From the cell containing the given text, extract its center point as [X, Y] coordinate. 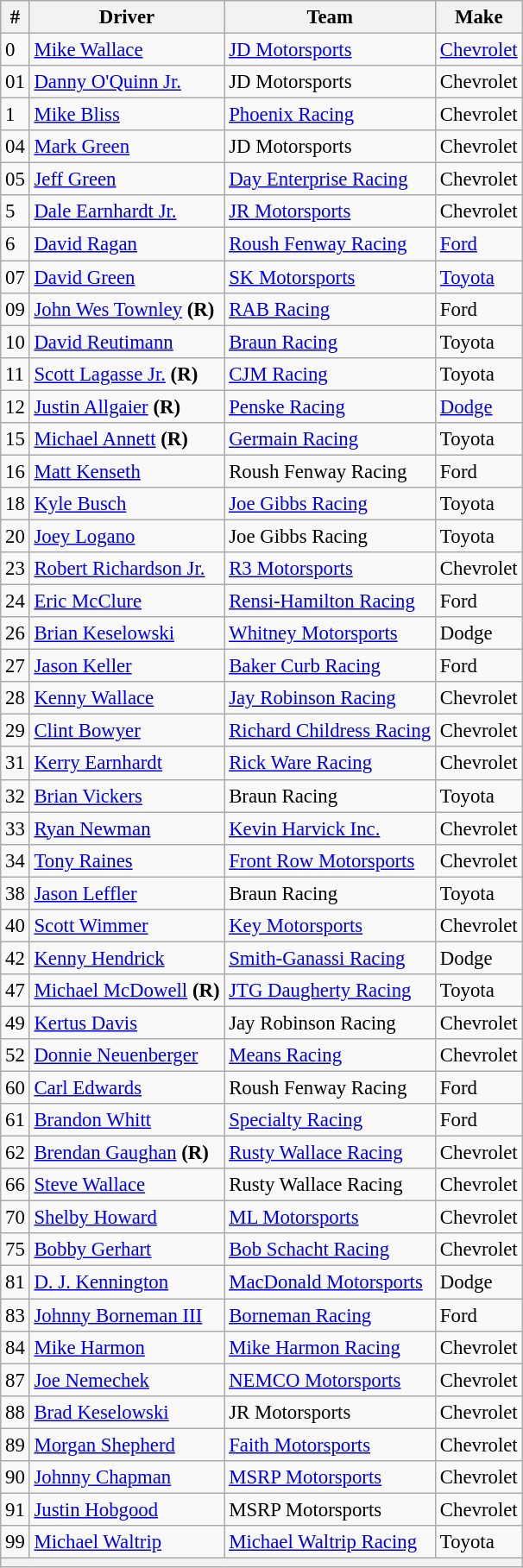
RAB Racing [330, 309]
Team [330, 17]
Make [479, 17]
Rensi-Hamilton Racing [330, 601]
Driver [127, 17]
Jason Keller [127, 666]
99 [16, 1542]
5 [16, 211]
ML Motorsports [330, 1218]
38 [16, 893]
Bobby Gerhart [127, 1250]
Donnie Neuenberger [127, 1055]
Kevin Harvick Inc. [330, 828]
Justin Hobgood [127, 1509]
34 [16, 860]
Clint Bowyer [127, 731]
Joe Nemechek [127, 1380]
JTG Daugherty Racing [330, 991]
Whitney Motorsports [330, 633]
Shelby Howard [127, 1218]
62 [16, 1153]
90 [16, 1477]
David Reutimann [127, 342]
60 [16, 1088]
Michael Annett (R) [127, 439]
NEMCO Motorsports [330, 1380]
Michael Waltrip [127, 1542]
Mike Wallace [127, 50]
16 [16, 471]
Scott Wimmer [127, 926]
Kenny Wallace [127, 698]
52 [16, 1055]
31 [16, 764]
David Green [127, 277]
81 [16, 1282]
28 [16, 698]
Dale Earnhardt Jr. [127, 211]
Morgan Shepherd [127, 1445]
David Ragan [127, 244]
Kertus Davis [127, 1023]
88 [16, 1412]
Johnny Borneman III [127, 1315]
04 [16, 147]
Phoenix Racing [330, 115]
John Wes Townley (R) [127, 309]
Scott Lagasse Jr. (R) [127, 374]
Brian Keselowski [127, 633]
Baker Curb Racing [330, 666]
Brad Keselowski [127, 1412]
Penske Racing [330, 406]
Mike Harmon Racing [330, 1347]
Robert Richardson Jr. [127, 569]
Jason Leffler [127, 893]
10 [16, 342]
42 [16, 958]
Richard Childress Racing [330, 731]
33 [16, 828]
Kyle Busch [127, 504]
Brian Vickers [127, 796]
91 [16, 1509]
Matt Kenseth [127, 471]
Front Row Motorsports [330, 860]
Ryan Newman [127, 828]
Mike Bliss [127, 115]
6 [16, 244]
01 [16, 82]
SK Motorsports [330, 277]
18 [16, 504]
Key Motorsports [330, 926]
Johnny Chapman [127, 1477]
32 [16, 796]
75 [16, 1250]
Joey Logano [127, 536]
D. J. Kennington [127, 1282]
Day Enterprise Racing [330, 179]
23 [16, 569]
84 [16, 1347]
09 [16, 309]
# [16, 17]
Kerry Earnhardt [127, 764]
Steve Wallace [127, 1185]
15 [16, 439]
1 [16, 115]
Michael McDowell (R) [127, 991]
49 [16, 1023]
89 [16, 1445]
24 [16, 601]
MacDonald Motorsports [330, 1282]
Eric McClure [127, 601]
0 [16, 50]
Brendan Gaughan (R) [127, 1153]
12 [16, 406]
26 [16, 633]
Tony Raines [127, 860]
R3 Motorsports [330, 569]
Mike Harmon [127, 1347]
Means Racing [330, 1055]
40 [16, 926]
Smith-Ganassi Racing [330, 958]
Carl Edwards [127, 1088]
Faith Motorsports [330, 1445]
70 [16, 1218]
29 [16, 731]
Jeff Green [127, 179]
Brandon Whitt [127, 1120]
05 [16, 179]
Danny O'Quinn Jr. [127, 82]
27 [16, 666]
Specialty Racing [330, 1120]
66 [16, 1185]
07 [16, 277]
Justin Allgaier (R) [127, 406]
87 [16, 1380]
83 [16, 1315]
61 [16, 1120]
Michael Waltrip Racing [330, 1542]
47 [16, 991]
Rick Ware Racing [330, 764]
Borneman Racing [330, 1315]
Mark Green [127, 147]
20 [16, 536]
11 [16, 374]
CJM Racing [330, 374]
Kenny Hendrick [127, 958]
Germain Racing [330, 439]
Bob Schacht Racing [330, 1250]
